Output the (x, y) coordinate of the center of the cell containing the given text.  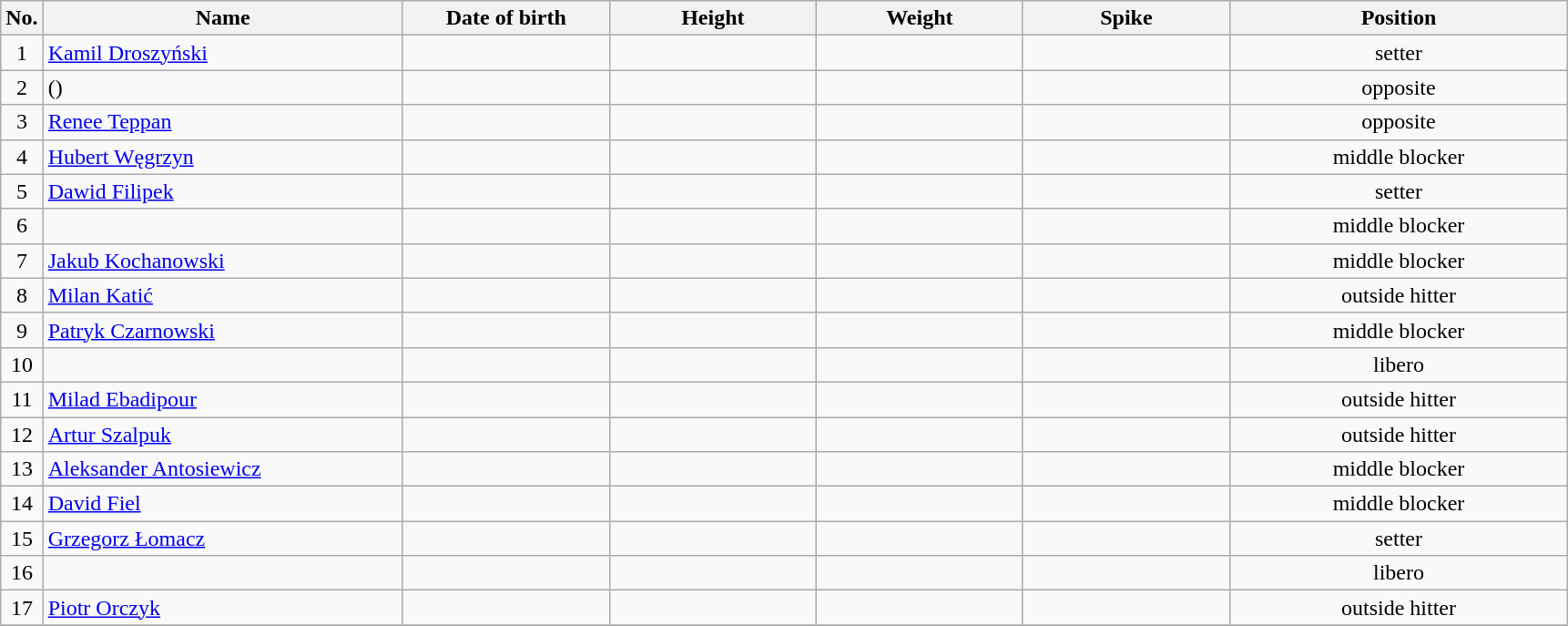
14 (22, 504)
7 (22, 261)
No. (22, 18)
Milan Katić (222, 295)
Aleksander Antosiewicz (222, 469)
Name (222, 18)
Grzegorz Łomacz (222, 539)
1 (22, 53)
Milad Ebadipour (222, 399)
David Fiel (222, 504)
Artur Szalpuk (222, 435)
9 (22, 330)
Date of birth (506, 18)
Height (712, 18)
Renee Teppan (222, 122)
Hubert Węgrzyn (222, 157)
6 (22, 226)
4 (22, 157)
2 (22, 87)
Spike (1125, 18)
Weight (920, 18)
Dawid Filipek (222, 191)
5 (22, 191)
12 (22, 435)
Patryk Czarnowski (222, 330)
17 (22, 608)
15 (22, 539)
8 (22, 295)
() (222, 87)
Kamil Droszyński (222, 53)
16 (22, 573)
11 (22, 399)
10 (22, 364)
Position (1399, 18)
Piotr Orczyk (222, 608)
Jakub Kochanowski (222, 261)
13 (22, 469)
3 (22, 122)
